Detect which cell encompasses the target text, then output its (x, y) center coordinate. 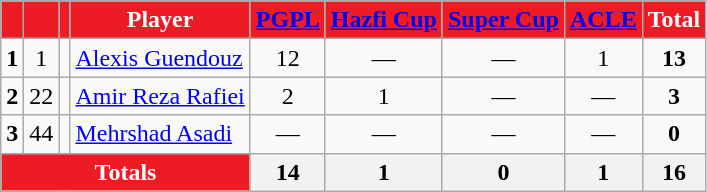
PGPL (288, 20)
Totals (126, 172)
13 (674, 58)
Hazfi Cup (384, 20)
Mehrshad Asadi (160, 134)
Super Cup (503, 20)
Amir Reza Rafiei (160, 96)
12 (288, 58)
ACLE (603, 20)
Total (674, 20)
Player (160, 20)
Alexis Guendouz (160, 58)
22 (42, 96)
14 (288, 172)
44 (42, 134)
16 (674, 172)
